Search for the cell housing the specified text and yield its (X, Y) center coordinate. 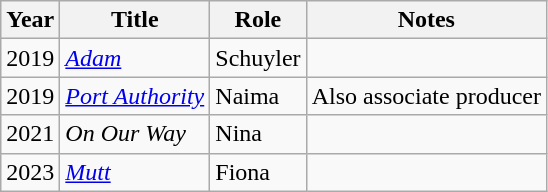
Role (258, 20)
Adam (135, 58)
Title (135, 20)
Notes (426, 20)
Year (30, 20)
Mutt (135, 172)
Fiona (258, 172)
Port Authority (135, 96)
Naima (258, 96)
On Our Way (135, 134)
Schuyler (258, 58)
2023 (30, 172)
Also associate producer (426, 96)
Nina (258, 134)
2021 (30, 134)
